Return [X, Y] of the center of cell containing provided text 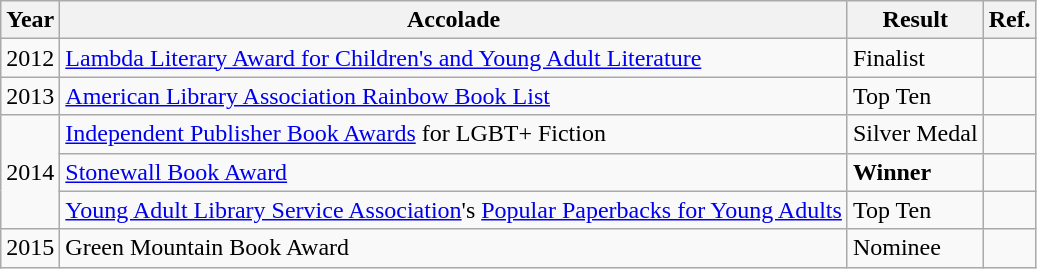
Ref. [1010, 20]
2013 [30, 96]
Accolade [454, 20]
Result [915, 20]
2012 [30, 58]
2014 [30, 172]
Lambda Literary Award for Children's and Young Adult Literature [454, 58]
Independent Publisher Book Awards for LGBT+ Fiction [454, 134]
Finalist [915, 58]
Young Adult Library Service Association's Popular Paperbacks for Young Adults [454, 210]
Stonewall Book Award [454, 172]
2015 [30, 248]
Silver Medal [915, 134]
Nominee [915, 248]
Winner [915, 172]
American Library Association Rainbow Book List [454, 96]
Year [30, 20]
Green Mountain Book Award [454, 248]
